Provide the (x, y) coordinate of the cell's center where the given text is located.  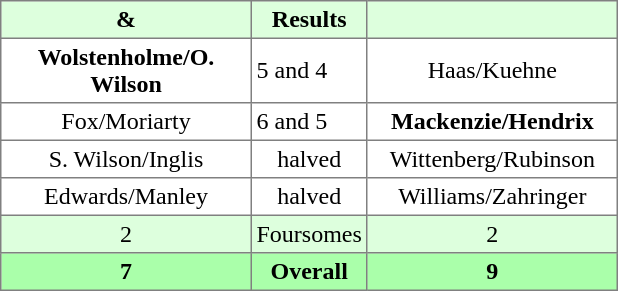
Wolstenholme/O. Wilson (126, 70)
Edwards/Manley (126, 197)
Foursomes (309, 234)
9 (492, 272)
Overall (309, 272)
Fox/Moriarty (126, 122)
S. Wilson/Inglis (126, 159)
Haas/Kuehne (492, 70)
& (126, 20)
Mackenzie/Hendrix (492, 122)
6 and 5 (309, 122)
Wittenberg/Rubinson (492, 159)
7 (126, 272)
5 and 4 (309, 70)
Results (309, 20)
Williams/Zahringer (492, 197)
